Provide the [X, Y] coordinate of the cell's center where the given text is located.  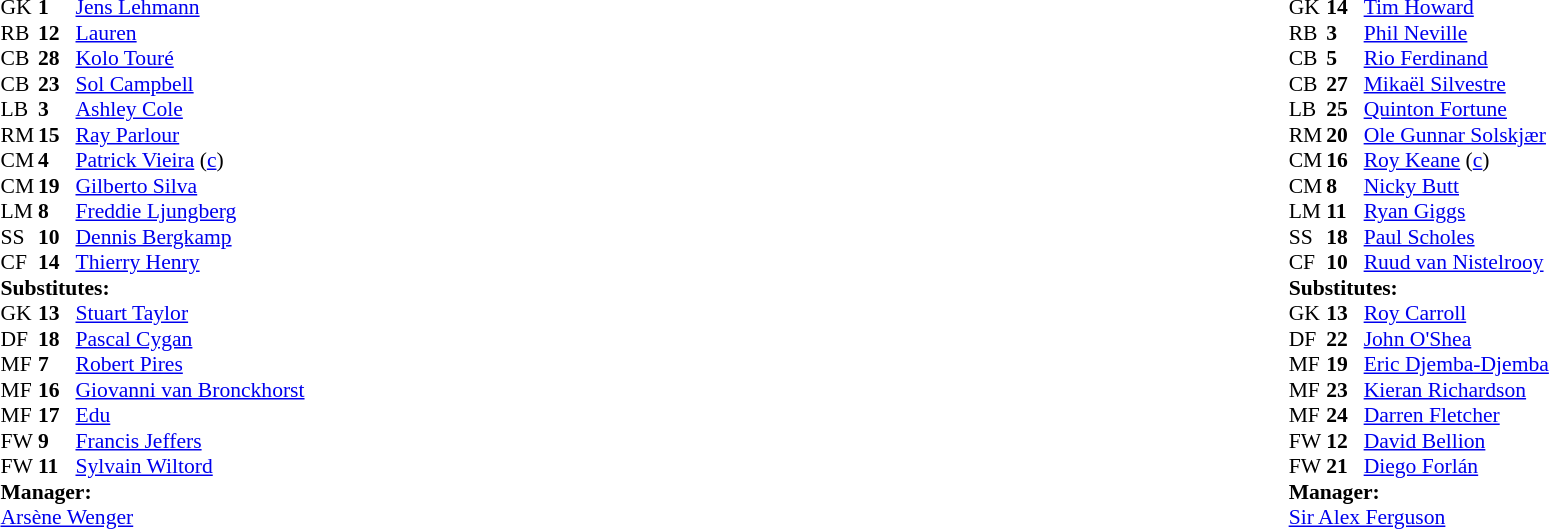
21 [1345, 467]
Sylvain Wiltord [190, 467]
4 [57, 161]
9 [57, 441]
25 [1345, 109]
27 [1345, 84]
14 [57, 263]
Phil Neville [1456, 33]
Lauren [190, 33]
Kolo Touré [190, 59]
15 [57, 135]
20 [1345, 135]
24 [1345, 415]
Quinton Fortune [1456, 109]
Kieran Richardson [1456, 390]
Pascal Cygan [190, 339]
5 [1345, 59]
Roy Keane (c) [1456, 161]
Roy Carroll [1456, 313]
Freddie Ljungberg [190, 211]
John O'Shea [1456, 339]
Stuart Taylor [190, 313]
Ruud van Nistelrooy [1456, 263]
Ashley Cole [190, 109]
David Bellion [1456, 441]
Darren Fletcher [1456, 415]
Patrick Vieira (c) [190, 161]
Sol Campbell [190, 84]
Edu [190, 415]
28 [57, 59]
Dennis Bergkamp [190, 237]
Francis Jeffers [190, 441]
Ryan Giggs [1456, 211]
Thierry Henry [190, 263]
Rio Ferdinand [1456, 59]
Eric Djemba-Djemba [1456, 365]
Giovanni van Bronckhorst [190, 390]
7 [57, 365]
Nicky Butt [1456, 186]
Robert Pires [190, 365]
Ray Parlour [190, 135]
17 [57, 415]
Paul Scholes [1456, 237]
Gilberto Silva [190, 186]
22 [1345, 339]
Mikaël Silvestre [1456, 84]
Diego Forlán [1456, 467]
Ole Gunnar Solskjær [1456, 135]
